Capture the cell that displays the provided text and extract its [x, y] central coordinate. 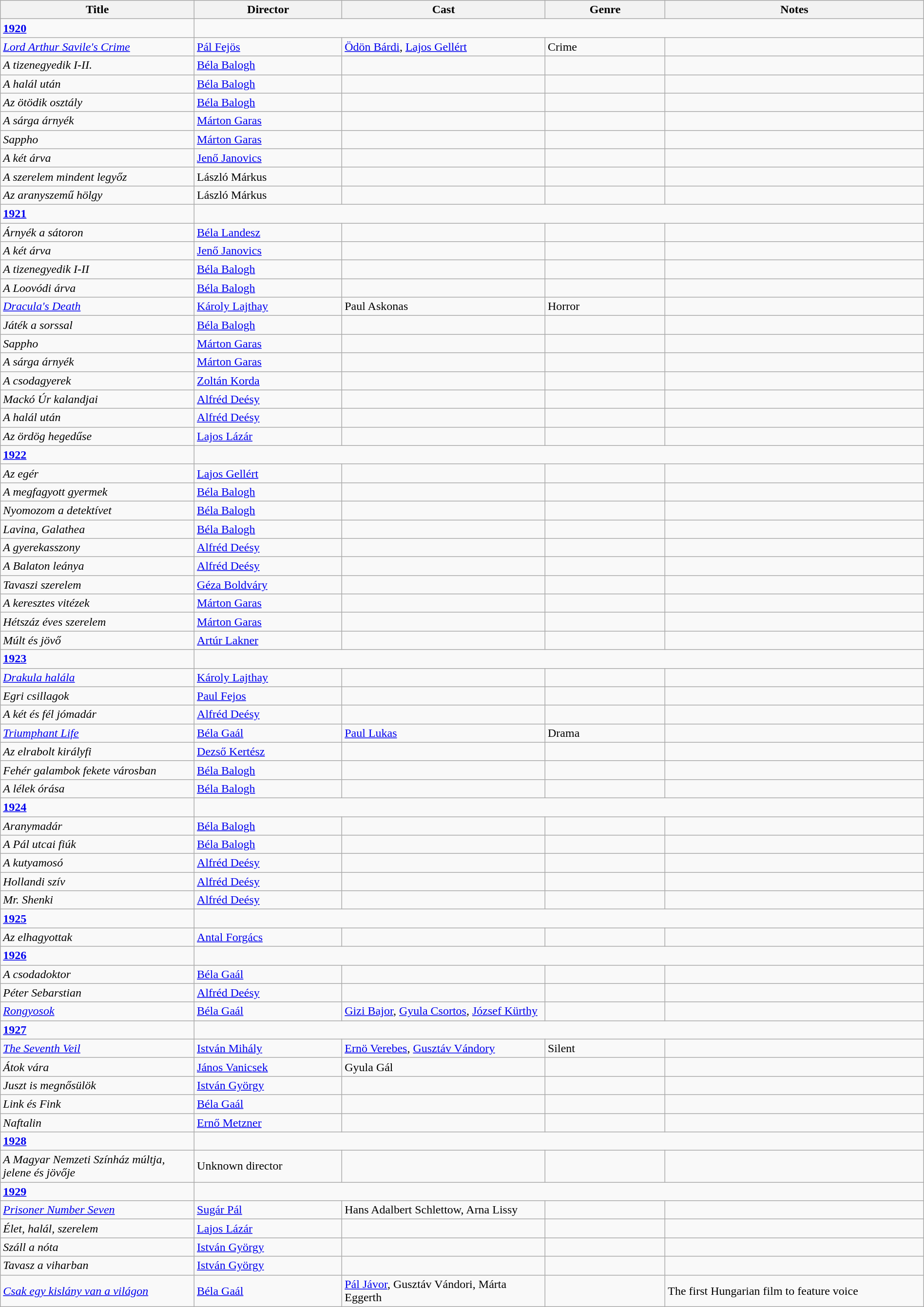
Mackó Úr kalandjai [97, 399]
A Loovódi árva [97, 288]
Péter Sebarstian [97, 993]
Száll a nóta [97, 1247]
Genre [605, 10]
Lord Arthur Savile's Crime [97, 47]
Múlt és jövő [97, 640]
1927 [97, 1030]
1923 [97, 659]
Dezső Kertész [268, 751]
The first Hungarian film to feature voice [794, 1290]
A keresztes vitézek [97, 603]
Drakula halála [97, 677]
1922 [97, 455]
Paul Lukas [443, 733]
Lavina, Galathea [97, 529]
A Balaton leánya [97, 566]
Tavasz a viharban [97, 1266]
A Magyar Nemzeti Színház múltja, jelene és jövője [97, 1167]
Naftalin [97, 1122]
Zoltán Korda [268, 381]
Az ötödik osztály [97, 102]
Hétszáz éves szerelem [97, 622]
Unknown director [268, 1167]
Ödön Bárdi, Lajos Gellért [443, 47]
Játék a sorssal [97, 325]
Az elhagyottak [97, 937]
Fehér galambok fekete városban [97, 770]
A Pál utcai fiúk [97, 845]
Crime [605, 47]
Hollandi szív [97, 882]
István Mihály [268, 1048]
A csodadoktor [97, 974]
A lélek órása [97, 788]
A csodagyerek [97, 381]
Cast [443, 10]
1924 [97, 807]
1928 [97, 1141]
Az ördög hegedűse [97, 436]
Hans Adalbert Schlettow, Arna Lissy [443, 1210]
Title [97, 10]
Director [268, 10]
Tavaszi szerelem [97, 585]
A két és fél jómadár [97, 714]
The Seventh Veil [97, 1048]
Sugár Pál [268, 1210]
Átok vára [97, 1067]
Paul Askonas [443, 307]
1920 [97, 28]
Gizi Bajor, Gyula Csortos, József Kürthy [443, 1011]
Prisoner Number Seven [97, 1210]
Béla Landesz [268, 232]
Pál Jávor, Gusztáv Vándori, Márta Eggerth [443, 1290]
Ernö Verebes, Gusztáv Vándory [443, 1048]
Élet, halál, szerelem [97, 1229]
Paul Fejos [268, 696]
Árnyék a sátoron [97, 232]
János Vanicsek [268, 1067]
Ernő Metzner [268, 1122]
Nyomozom a detektívet [97, 510]
A tizenegyedik I-II [97, 269]
Juszt is megnősülök [97, 1085]
Horror [605, 307]
Lajos Gellért [268, 473]
Gyula Gál [443, 1067]
A megfagyott gyermek [97, 492]
Link és Fink [97, 1104]
Antal Forgács [268, 937]
Rongyosok [97, 1011]
1925 [97, 919]
Az elrabolt királyfi [97, 751]
Dracula's Death [97, 307]
Triumphant Life [97, 733]
A kutyamosó [97, 863]
Artúr Lakner [268, 640]
Csak egy kislány van a világon [97, 1290]
Drama [605, 733]
1926 [97, 956]
A tizenegyedik I-II. [97, 65]
Notes [794, 10]
Silent [605, 1048]
1921 [97, 213]
Az aranyszemű hölgy [97, 195]
Pál Fejös [268, 47]
1929 [97, 1192]
A szerelem mindent legyőz [97, 176]
Egri csillagok [97, 696]
Mr. Shenki [97, 900]
Aranymadár [97, 826]
A gyerekasszony [97, 548]
Géza Boldváry [268, 585]
Az egér [97, 473]
